Extract the (x, y) coordinate from the center of the cell holding the provided text.  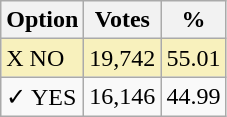
19,742 (122, 58)
16,146 (122, 97)
Votes (122, 20)
X NO (42, 58)
55.01 (194, 58)
44.99 (194, 97)
% (194, 20)
Option (42, 20)
✓ YES (42, 97)
